Return the [x, y] coordinate for the center point of the cell that contains the specified text.  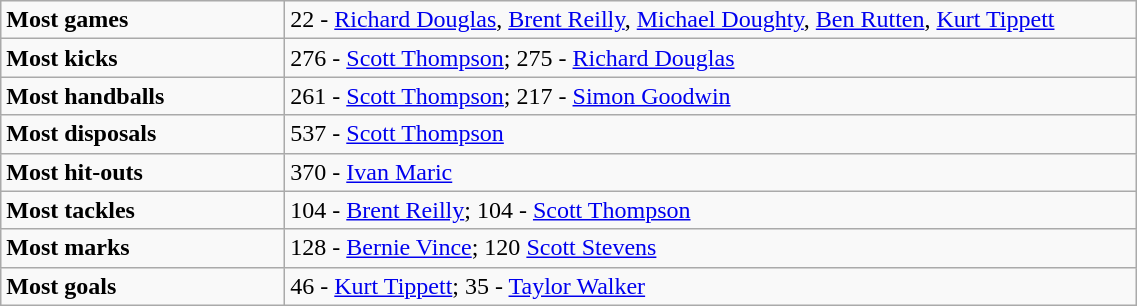
104 - Brent Reilly; 104 - Scott Thompson [711, 210]
Most marks [143, 248]
Most goals [143, 286]
Most tackles [143, 210]
46 - Kurt Tippett; 35 - Taylor Walker [711, 286]
Most kicks [143, 58]
22 - Richard Douglas, Brent Reilly, Michael Doughty, Ben Rutten, Kurt Tippett [711, 20]
276 - Scott Thompson; 275 - Richard Douglas [711, 58]
Most hit-outs [143, 172]
261 - Scott Thompson; 217 - Simon Goodwin [711, 96]
370 - Ivan Maric [711, 172]
Most games [143, 20]
537 - Scott Thompson [711, 134]
128 - Bernie Vince; 120 Scott Stevens [711, 248]
Most disposals [143, 134]
Most handballs [143, 96]
